Find where the given text appears and provide that cell's center as (X, Y) coordinate. 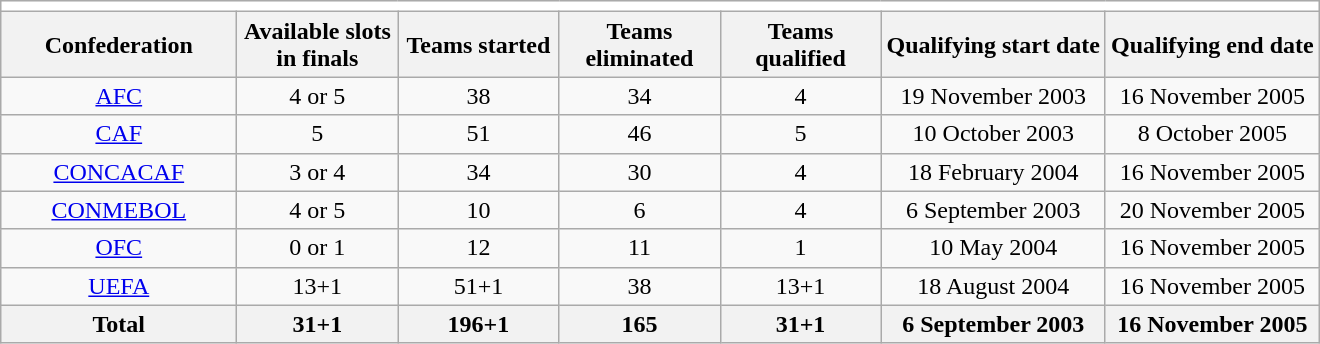
10 (478, 210)
CAF (119, 134)
Qualifying end date (1212, 44)
Available slots in finals (318, 44)
196+1 (478, 324)
CONMEBOL (119, 210)
51 (478, 134)
18 August 2004 (993, 286)
Confederation (119, 44)
6 (640, 210)
0 or 1 (318, 248)
Total (119, 324)
3 or 4 (318, 172)
11 (640, 248)
Qualifying start date (993, 44)
10 October 2003 (993, 134)
12 (478, 248)
Teams eliminated (640, 44)
10 May 2004 (993, 248)
20 November 2005 (1212, 210)
OFC (119, 248)
1 (800, 248)
46 (640, 134)
51+1 (478, 286)
8 October 2005 (1212, 134)
165 (640, 324)
30 (640, 172)
AFC (119, 96)
CONCACAF (119, 172)
18 February 2004 (993, 172)
Teams qualified (800, 44)
UEFA (119, 286)
Teams started (478, 44)
19 November 2003 (993, 96)
